Search for the cell housing the specified text and yield its (X, Y) center coordinate. 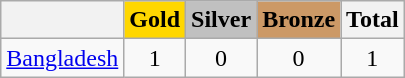
Bronze (299, 20)
Gold (155, 20)
Total (373, 20)
Silver (222, 20)
Bangladesh (62, 58)
